Determine the [X, Y] coordinate at the center of the cell enclosing the given text.  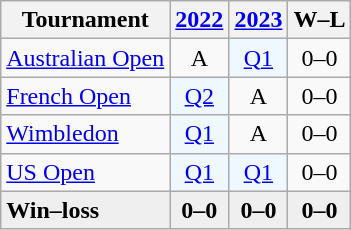
W–L [320, 20]
Win–loss [86, 210]
French Open [86, 96]
US Open [86, 172]
2023 [258, 20]
Australian Open [86, 58]
Wimbledon [86, 134]
Tournament [86, 20]
2022 [200, 20]
Q2 [200, 96]
